Output the (X, Y) coordinate of the center of the cell containing the given text.  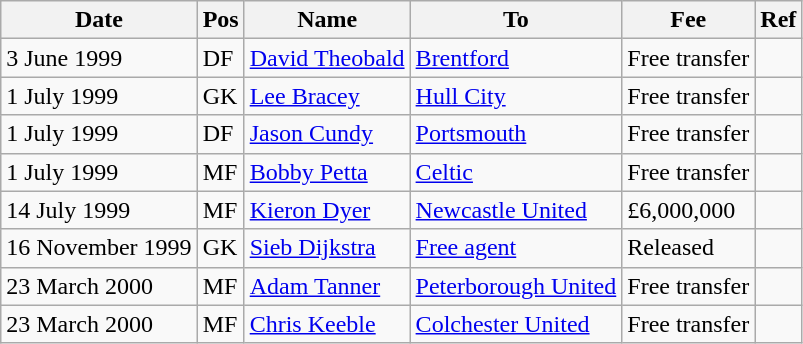
Fee (688, 20)
Colchester United (516, 324)
£6,000,000 (688, 210)
Name (327, 20)
Date (99, 20)
14 July 1999 (99, 210)
Pos (220, 20)
Lee Bracey (327, 96)
3 June 1999 (99, 58)
Newcastle United (516, 210)
16 November 1999 (99, 248)
Portsmouth (516, 134)
Jason Cundy (327, 134)
Peterborough United (516, 286)
Sieb Dijkstra (327, 248)
Bobby Petta (327, 172)
Adam Tanner (327, 286)
Celtic (516, 172)
Brentford (516, 58)
David Theobald (327, 58)
Hull City (516, 96)
To (516, 20)
Kieron Dyer (327, 210)
Ref (778, 20)
Free agent (516, 248)
Chris Keeble (327, 324)
Released (688, 248)
